Pinpoint the cell where the given text exists, returning its [X, Y] midpoint coordinate. 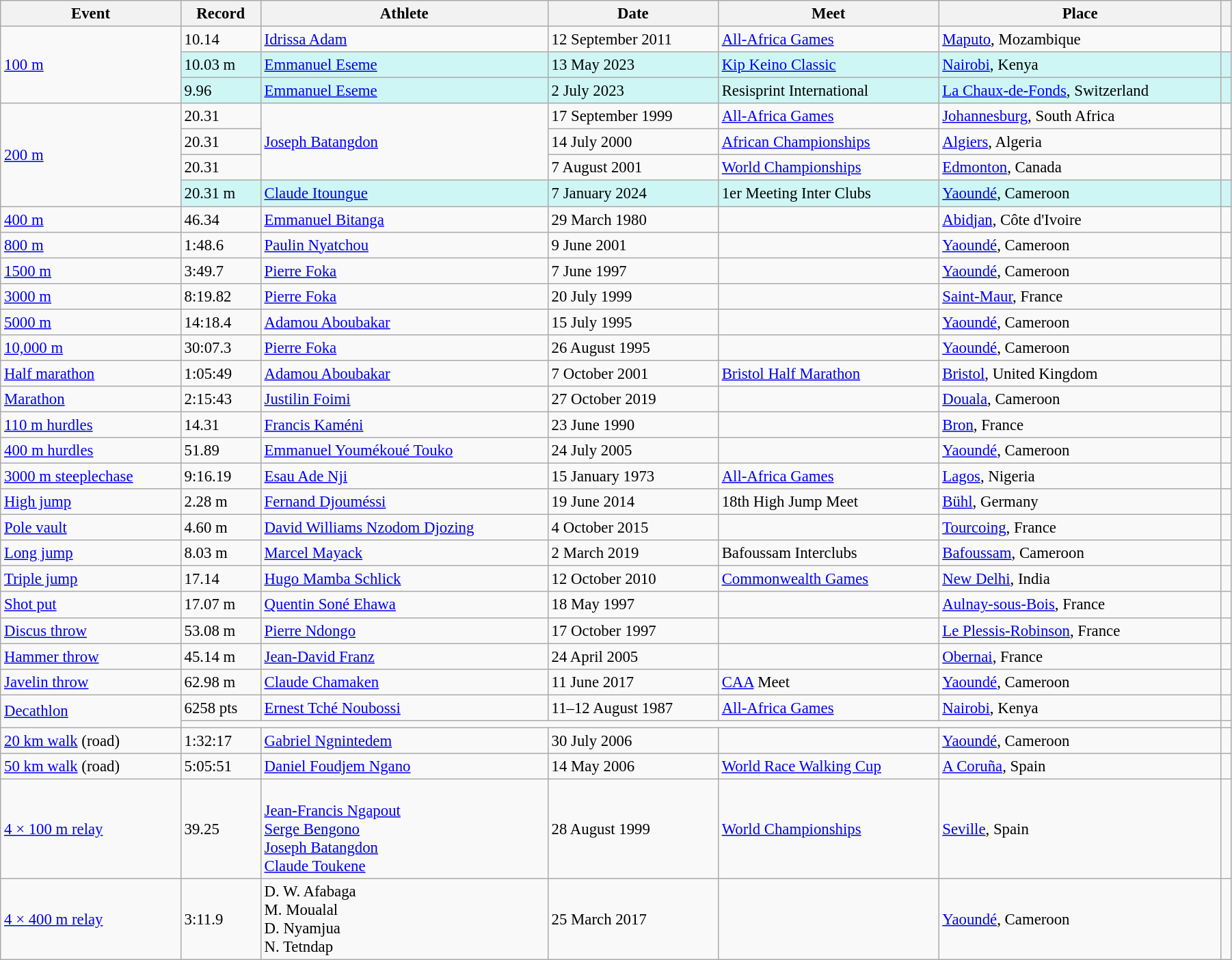
14:18.4 [220, 322]
6258 pts [220, 708]
High jump [90, 502]
Date [633, 14]
World Race Walking Cup [829, 766]
39.25 [220, 829]
Obernai, France [1080, 656]
Half marathon [90, 373]
1er Meeting Inter Clubs [829, 194]
400 m hurdles [90, 451]
2 March 2019 [633, 553]
5000 m [90, 322]
La Chaux-de-Fonds, Switzerland [1080, 91]
10.14 [220, 40]
Pierre Ndongo [404, 630]
7 June 1997 [633, 271]
D. W. AfabagaM. MoualalD. NyamjuaN. Tetndap [404, 919]
45.14 m [220, 656]
Saint-Maur, France [1080, 296]
Ernest Tché Noubossi [404, 708]
1:48.6 [220, 245]
Marathon [90, 399]
18th High Jump Meet [829, 502]
Bristol, United Kingdom [1080, 373]
Decathlon [90, 711]
Johannesburg, South Africa [1080, 116]
Hammer throw [90, 656]
14.31 [220, 425]
1:05:49 [220, 373]
51.89 [220, 451]
Claude Itoungue [404, 194]
Maputo, Mozambique [1080, 40]
David Williams Nzodom Djozing [404, 528]
53.08 m [220, 630]
800 m [90, 245]
17 October 1997 [633, 630]
24 July 2005 [633, 451]
Place [1080, 14]
Claude Chamaken [404, 682]
Hugo Mamba Schlick [404, 579]
12 October 2010 [633, 579]
Seville, Spain [1080, 829]
Bühl, Germany [1080, 502]
Emmanuel Bitanga [404, 219]
1:32:17 [220, 741]
Record [220, 14]
8:19.82 [220, 296]
Esau Ade Nji [404, 477]
110 m hurdles [90, 425]
Marcel Mayack [404, 553]
Resisprint International [829, 91]
4 × 400 m relay [90, 919]
26 August 1995 [633, 348]
Douala, Cameroon [1080, 399]
19 June 2014 [633, 502]
11–12 August 1987 [633, 708]
7 January 2024 [633, 194]
Kip Keino Classic [829, 65]
Idrissa Adam [404, 40]
30:07.3 [220, 348]
50 km walk (road) [90, 766]
23 June 1990 [633, 425]
Francis Kaméni [404, 425]
Edmonton, Canada [1080, 168]
3000 m steeplechase [90, 477]
Daniel Foudjem Ngano [404, 766]
4 × 100 m relay [90, 829]
New Delhi, India [1080, 579]
Bafoussam Interclubs [829, 553]
62.98 m [220, 682]
20.31 m [220, 194]
Jean-David Franz [404, 656]
Emmanuel Youmékoué Touko [404, 451]
Quentin Soné Ehawa [404, 605]
200 m [90, 155]
3:11.9 [220, 919]
3000 m [90, 296]
4.60 m [220, 528]
4 October 2015 [633, 528]
Athlete [404, 14]
14 May 2006 [633, 766]
12 September 2011 [633, 40]
30 July 2006 [633, 741]
2.28 m [220, 502]
20 July 1999 [633, 296]
CAA Meet [829, 682]
Bristol Half Marathon [829, 373]
29 March 1980 [633, 219]
2 July 2023 [633, 91]
7 August 2001 [633, 168]
3:49.7 [220, 271]
15 July 1995 [633, 322]
Triple jump [90, 579]
17 September 1999 [633, 116]
5:05:51 [220, 766]
Javelin throw [90, 682]
15 January 1973 [633, 477]
Abidjan, Côte d'Ivoire [1080, 219]
17.14 [220, 579]
Le Plessis-Robinson, France [1080, 630]
Long jump [90, 553]
100 m [90, 66]
Lagos, Nigeria [1080, 477]
Justilin Foimi [404, 399]
A Coruña, Spain [1080, 766]
400 m [90, 219]
14 July 2000 [633, 142]
Fernand Djouméssi [404, 502]
18 May 1997 [633, 605]
Shot put [90, 605]
10,000 m [90, 348]
Event [90, 14]
24 April 2005 [633, 656]
1500 m [90, 271]
11 June 2017 [633, 682]
Bafoussam, Cameroon [1080, 553]
25 March 2017 [633, 919]
10.03 m [220, 65]
African Championships [829, 142]
Pole vault [90, 528]
28 August 1999 [633, 829]
9 June 2001 [633, 245]
20 km walk (road) [90, 741]
17.07 m [220, 605]
Tourcoing, France [1080, 528]
46.34 [220, 219]
Commonwealth Games [829, 579]
Gabriel Ngnintedem [404, 741]
9.96 [220, 91]
Meet [829, 14]
27 October 2019 [633, 399]
7 October 2001 [633, 373]
2:15:43 [220, 399]
Aulnay-sous-Bois, France [1080, 605]
Joseph Batangdon [404, 142]
Paulin Nyatchou [404, 245]
Jean-Francis NgapoutSerge BengonoJoseph BatangdonClaude Toukene [404, 829]
Algiers, Algeria [1080, 142]
9:16.19 [220, 477]
Discus throw [90, 630]
Bron, France [1080, 425]
13 May 2023 [633, 65]
8.03 m [220, 553]
